Locate the cell with the specified text and output its [X, Y] center coordinate. 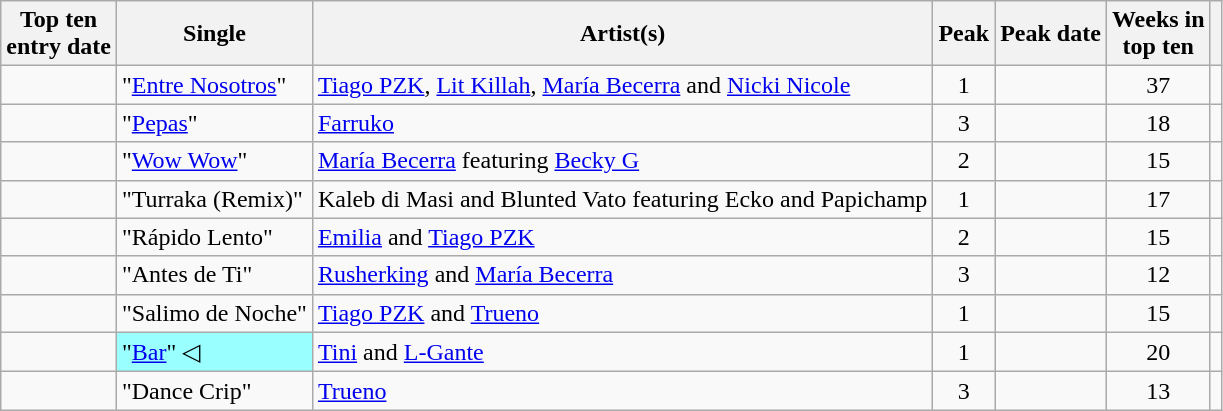
"Entre Nosotros" [214, 85]
Farruko [622, 123]
"Turraka (Remix)" [214, 199]
Peak date [1051, 34]
Artist(s) [622, 34]
"Antes de Ti" [214, 275]
Tiago PZK and Trueno [622, 313]
Kaleb di Masi and Blunted Vato featuring Ecko and Papichamp [622, 199]
Trueno [622, 391]
17 [1158, 199]
María Becerra featuring Becky G [622, 161]
Weeks intop ten [1158, 34]
37 [1158, 85]
Tiago PZK, Lit Killah, María Becerra and Nicki Nicole [622, 85]
Single [214, 34]
"Bar" ◁ [214, 352]
13 [1158, 391]
Peak [964, 34]
Top tenentry date [59, 34]
Tini and L-Gante [622, 352]
Rusherking and María Becerra [622, 275]
Emilia and Tiago PZK [622, 237]
18 [1158, 123]
"Pepas" [214, 123]
20 [1158, 352]
"Salimo de Noche" [214, 313]
"Dance Crip" [214, 391]
"Rápido Lento" [214, 237]
"Wow Wow" [214, 161]
12 [1158, 275]
